Search for the cell housing the specified text and yield its (X, Y) center coordinate. 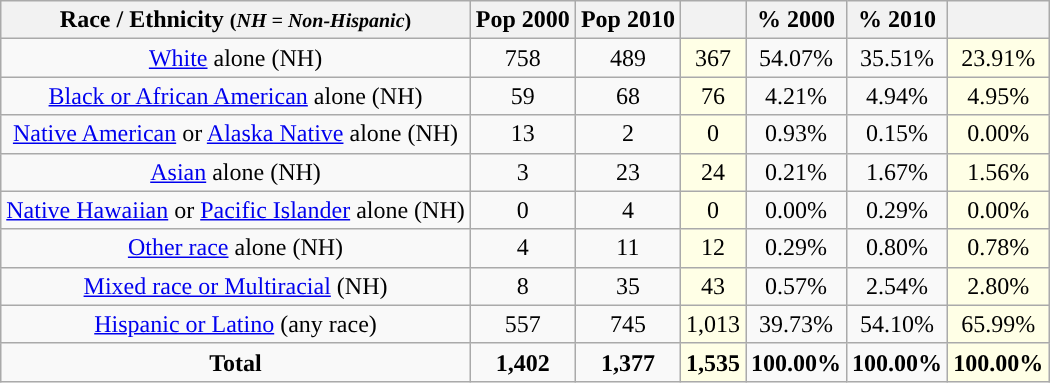
54.07% (796, 58)
Other race alone (NH) (236, 248)
Hispanic or Latino (any race) (236, 324)
0.57% (796, 286)
758 (522, 58)
1.56% (998, 172)
3 (522, 172)
Pop 2000 (522, 20)
68 (628, 96)
1,535 (712, 362)
23 (628, 172)
76 (712, 96)
2.54% (898, 286)
12 (712, 248)
65.99% (998, 324)
557 (522, 324)
Asian alone (NH) (236, 172)
% 2000 (796, 20)
59 (522, 96)
8 (522, 286)
0.15% (898, 134)
11 (628, 248)
4.95% (998, 96)
1,402 (522, 362)
Native American or Alaska Native alone (NH) (236, 134)
0.93% (796, 134)
35.51% (898, 58)
Native Hawaiian or Pacific Islander alone (NH) (236, 210)
% 2010 (898, 20)
1.67% (898, 172)
Total (236, 362)
54.10% (898, 324)
Black or African American alone (NH) (236, 96)
4.94% (898, 96)
Race / Ethnicity (NH = Non-Hispanic) (236, 20)
Mixed race or Multiracial (NH) (236, 286)
Pop 2010 (628, 20)
4.21% (796, 96)
0.78% (998, 248)
13 (522, 134)
367 (712, 58)
745 (628, 324)
39.73% (796, 324)
23.91% (998, 58)
43 (712, 286)
1,377 (628, 362)
1,013 (712, 324)
2 (628, 134)
2.80% (998, 286)
White alone (NH) (236, 58)
0.80% (898, 248)
489 (628, 58)
0.21% (796, 172)
24 (712, 172)
35 (628, 286)
